Extract the [x, y] coordinate from the center of the cell holding the provided text.  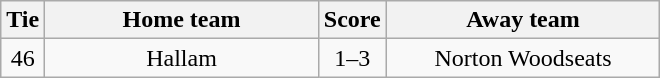
Norton Woodseats [523, 58]
Away team [523, 20]
Home team [182, 20]
Tie [23, 20]
Hallam [182, 58]
46 [23, 58]
1–3 [352, 58]
Score [352, 20]
